Scan for the cell matching the given text and deliver its [x, y] coordinate at center. 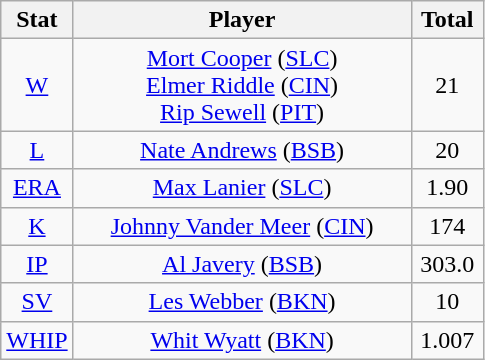
L [37, 150]
Max Lanier (SLC) [242, 188]
Mort Cooper (SLC)Elmer Riddle (CIN)Rip Sewell (PIT) [242, 85]
Al Javery (BSB) [242, 264]
Whit Wyatt (BKN) [242, 340]
K [37, 226]
WHIP [37, 340]
1.007 [447, 340]
20 [447, 150]
10 [447, 302]
Stat [37, 20]
21 [447, 85]
Nate Andrews (BSB) [242, 150]
303.0 [447, 264]
ERA [37, 188]
IP [37, 264]
1.90 [447, 188]
Player [242, 20]
Total [447, 20]
Johnny Vander Meer (CIN) [242, 226]
174 [447, 226]
W [37, 85]
Les Webber (BKN) [242, 302]
SV [37, 302]
